Locate the cell with the specified text and output its [x, y] center coordinate. 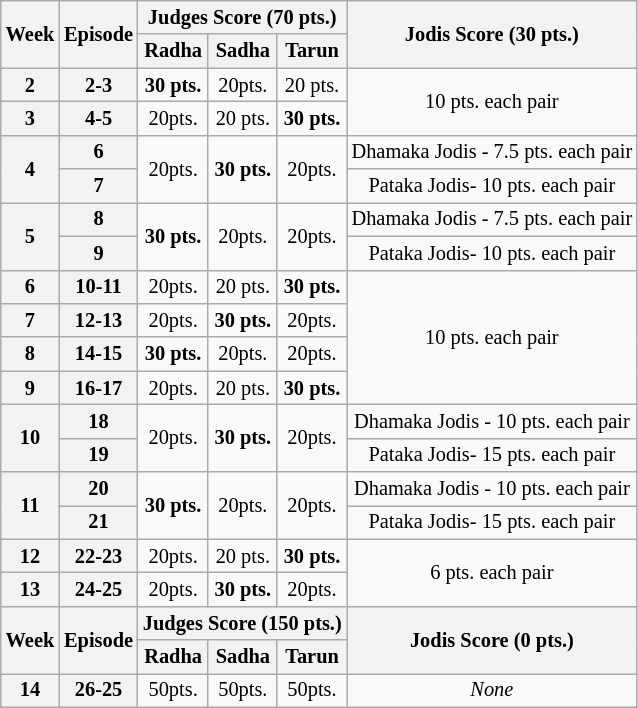
26-25 [98, 690]
2 [30, 85]
13 [30, 589]
Jodis Score (0 pts.) [492, 640]
11 [30, 506]
None [492, 690]
10-11 [98, 287]
12 [30, 556]
12-13 [98, 320]
4-5 [98, 118]
2-3 [98, 85]
24-25 [98, 589]
14 [30, 690]
10 [30, 438]
19 [98, 455]
Judges Score (70 pts.) [242, 17]
Jodis Score (30 pts.) [492, 34]
Judges Score (150 pts.) [242, 623]
14-15 [98, 354]
21 [98, 522]
4 [30, 168]
22-23 [98, 556]
3 [30, 118]
18 [98, 421]
5 [30, 236]
20 [98, 489]
16-17 [98, 388]
6 pts. each pair [492, 572]
